Scan for the cell matching the given text and deliver its [X, Y] coordinate at center. 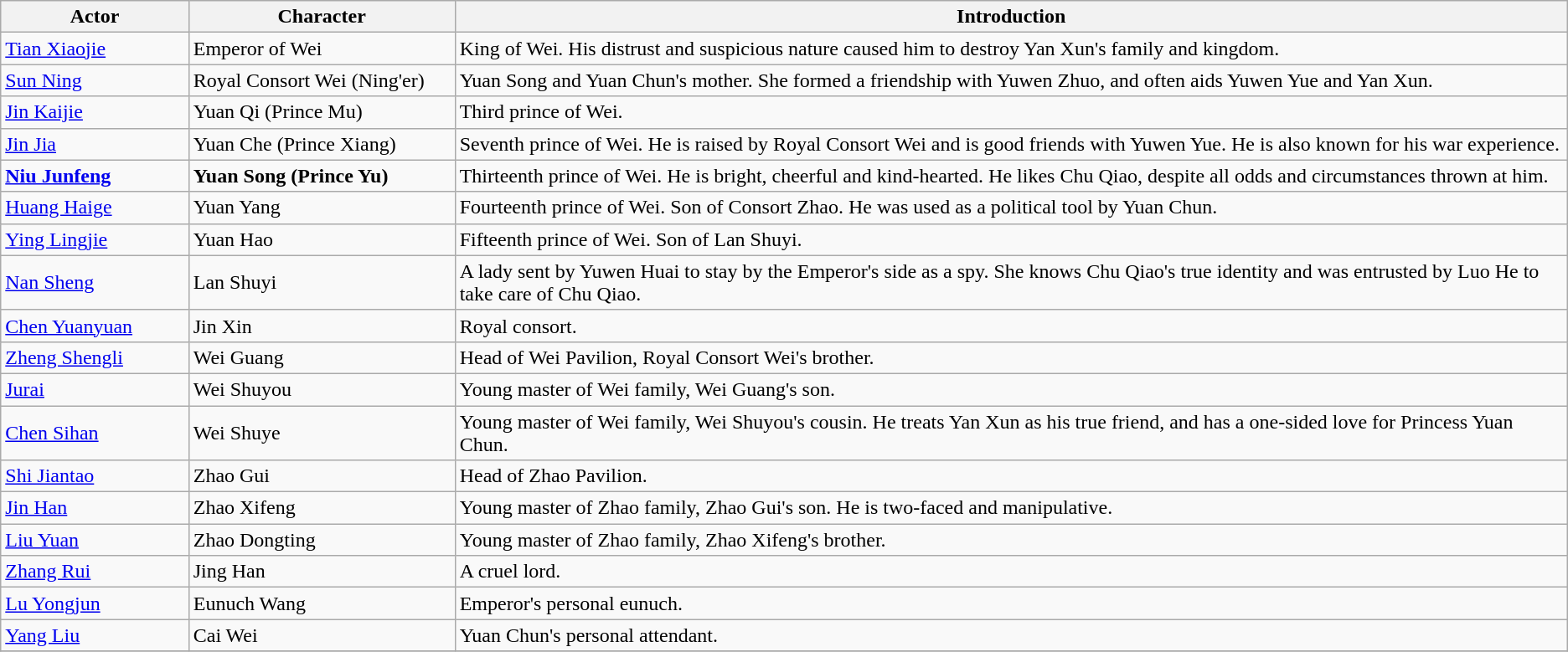
Third prince of Wei. [1011, 112]
Sun Ning [95, 80]
Jin Kaijie [95, 112]
Young master of Wei family, Wei Shuyou's cousin. He treats Yan Xun as his true friend, and has a one-sided love for Princess Yuan Chun. [1011, 432]
Head of Zhao Pavilion. [1011, 476]
Wei Guang [322, 357]
Zhao Gui [322, 476]
Zhao Xifeng [322, 508]
Zhao Dongting [322, 540]
Yuan Chun's personal attendant. [1011, 635]
Thirteenth prince of Wei. He is bright, cheerful and kind-hearted. He likes Chu Qiao, despite all odds and circumstances thrown at him. [1011, 176]
Eunuch Wang [322, 603]
Royal consort. [1011, 326]
Character [322, 17]
Yuan Song (Prince Yu) [322, 176]
Huang Haige [95, 208]
Jin Han [95, 508]
Lu Yongjun [95, 603]
Emperor of Wei [322, 49]
Chen Yuanyuan [95, 326]
Yuan Che (Prince Xiang) [322, 144]
Niu Junfeng [95, 176]
Young master of Zhao family, Zhao Xifeng's brother. [1011, 540]
Introduction [1011, 17]
Jing Han [322, 572]
Zhang Rui [95, 572]
Cai Wei [322, 635]
Jin Xin [322, 326]
A cruel lord. [1011, 572]
Fifteenth prince of Wei. Son of Lan Shuyi. [1011, 239]
Tian Xiaojie [95, 49]
Shi Jiantao [95, 476]
Actor [95, 17]
King of Wei. His distrust and suspicious nature caused him to destroy Yan Xun's family and kingdom. [1011, 49]
Royal Consort Wei (Ning'er) [322, 80]
Zheng Shengli [95, 357]
Yuan Song and Yuan Chun's mother. She formed a friendship with Yuwen Zhuo, and often aids Yuwen Yue and Yan Xun. [1011, 80]
Young master of Zhao family, Zhao Gui's son. He is two-faced and manipulative. [1011, 508]
Lan Shuyi [322, 283]
Fourteenth prince of Wei. Son of Consort Zhao. He was used as a political tool by Yuan Chun. [1011, 208]
Liu Yuan [95, 540]
Yuan Qi (Prince Mu) [322, 112]
Jin Jia [95, 144]
Wei Shuyou [322, 389]
Emperor's personal eunuch. [1011, 603]
Ying Lingjie [95, 239]
Head of Wei Pavilion, Royal Consort Wei's brother. [1011, 357]
Yang Liu [95, 635]
Wei Shuye [322, 432]
Chen Sihan [95, 432]
Young master of Wei family, Wei Guang's son. [1011, 389]
Nan Sheng [95, 283]
Seventh prince of Wei. He is raised by Royal Consort Wei and is good friends with Yuwen Yue. He is also known for his war experience. [1011, 144]
Yuan Hao [322, 239]
Jurai [95, 389]
Yuan Yang [322, 208]
